For the text-containing cell, return its midpoint in [X, Y] coordinate format. 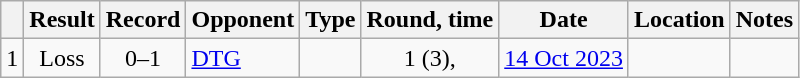
Type [330, 20]
Loss [62, 58]
14 Oct 2023 [564, 58]
Opponent [243, 20]
0–1 [143, 58]
Result [62, 20]
Notes [764, 20]
Round, time [430, 20]
1 (3), [430, 58]
1 [12, 58]
Date [564, 20]
DTG [243, 58]
Location [679, 20]
Record [143, 20]
